Capture the cell that displays the provided text and extract its (X, Y) central coordinate. 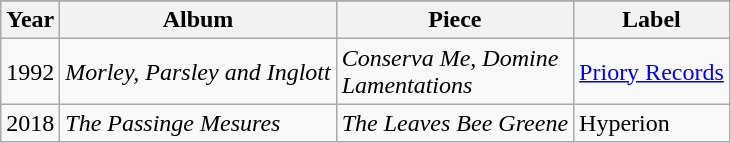
Morley, Parsley and Inglott (198, 72)
Conserva Me, DomineLamentations (454, 72)
Piece (454, 20)
1992 (30, 72)
Priory Records (652, 72)
2018 (30, 123)
The Leaves Bee Greene (454, 123)
The Passinge Mesures (198, 123)
Label (652, 20)
Album (198, 20)
Hyperion (652, 123)
Year (30, 20)
